Determine the [x, y] coordinate at the center of the cell enclosing the given text.  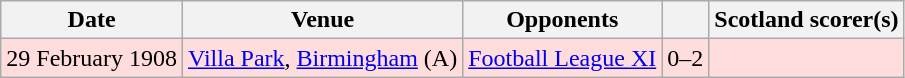
Villa Park, Birmingham (A) [322, 58]
Football League XI [562, 58]
Date [92, 20]
Opponents [562, 20]
Scotland scorer(s) [806, 20]
0–2 [686, 58]
Venue [322, 20]
29 February 1908 [92, 58]
